From the cell containing the given text, extract its center point as [X, Y] coordinate. 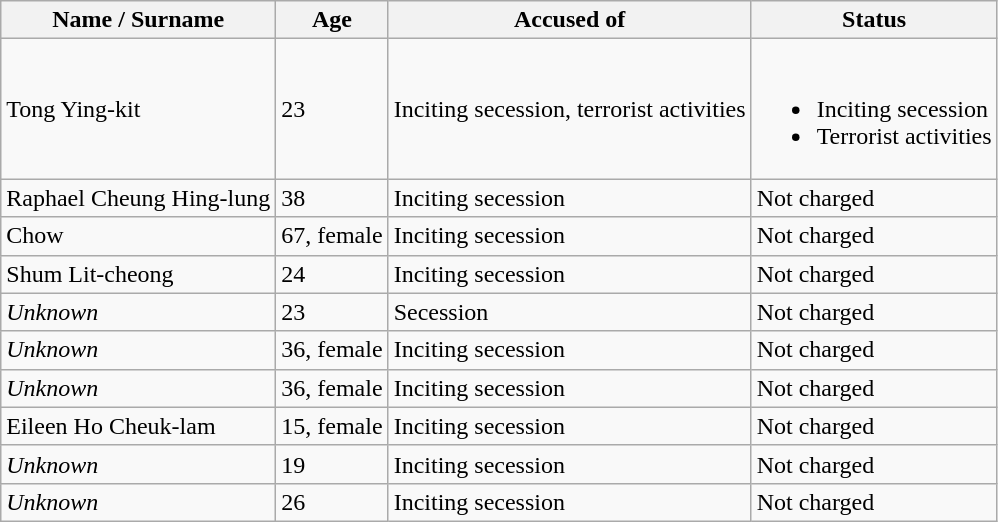
Accused of [570, 20]
Name / Surname [138, 20]
19 [332, 464]
Inciting secessionTerrorist activities [874, 109]
Status [874, 20]
Eileen Ho Cheuk-lam [138, 426]
Inciting secession, terrorist activities [570, 109]
Secession [570, 312]
24 [332, 274]
38 [332, 198]
26 [332, 502]
Age [332, 20]
Shum Lit-cheong [138, 274]
Tong Ying-kit [138, 109]
Chow [138, 236]
67, female [332, 236]
15, female [332, 426]
Raphael Cheung Hing-lung [138, 198]
